Return (x, y) of the center of cell containing provided text 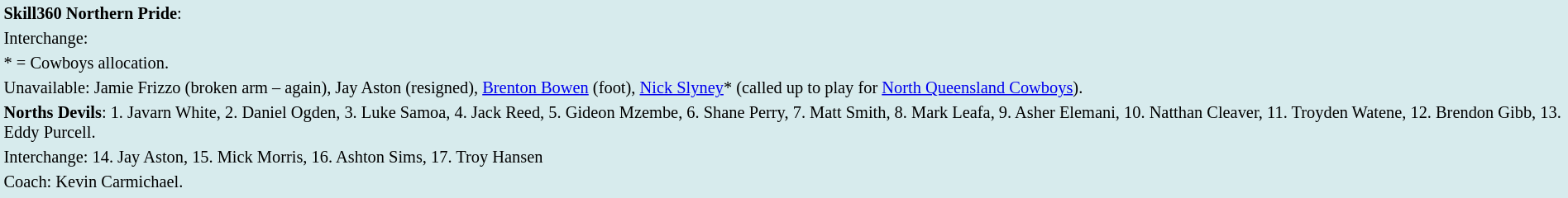
Interchange: 14. Jay Aston, 15. Mick Morris, 16. Ashton Sims, 17. Troy Hansen (784, 157)
Skill360 Northern Pride: (784, 13)
Interchange: (784, 38)
* = Cowboys allocation. (784, 63)
Coach: Kevin Carmichael. (784, 181)
